Return [X, Y] of the center of cell containing provided text 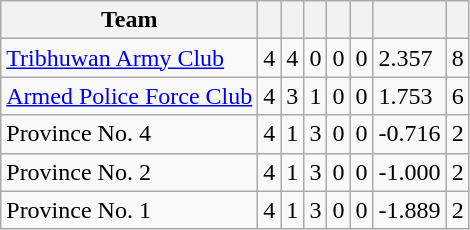
8 [458, 58]
1.753 [410, 96]
Province No. 2 [130, 172]
-0.716 [410, 134]
6 [458, 96]
-1.000 [410, 172]
2.357 [410, 58]
Tribhuwan Army Club [130, 58]
Province No. 1 [130, 210]
Team [130, 20]
-1.889 [410, 210]
Province No. 4 [130, 134]
Armed Police Force Club [130, 96]
